Identify which cell holds the provided text, then report its [X, Y] central coordinate. 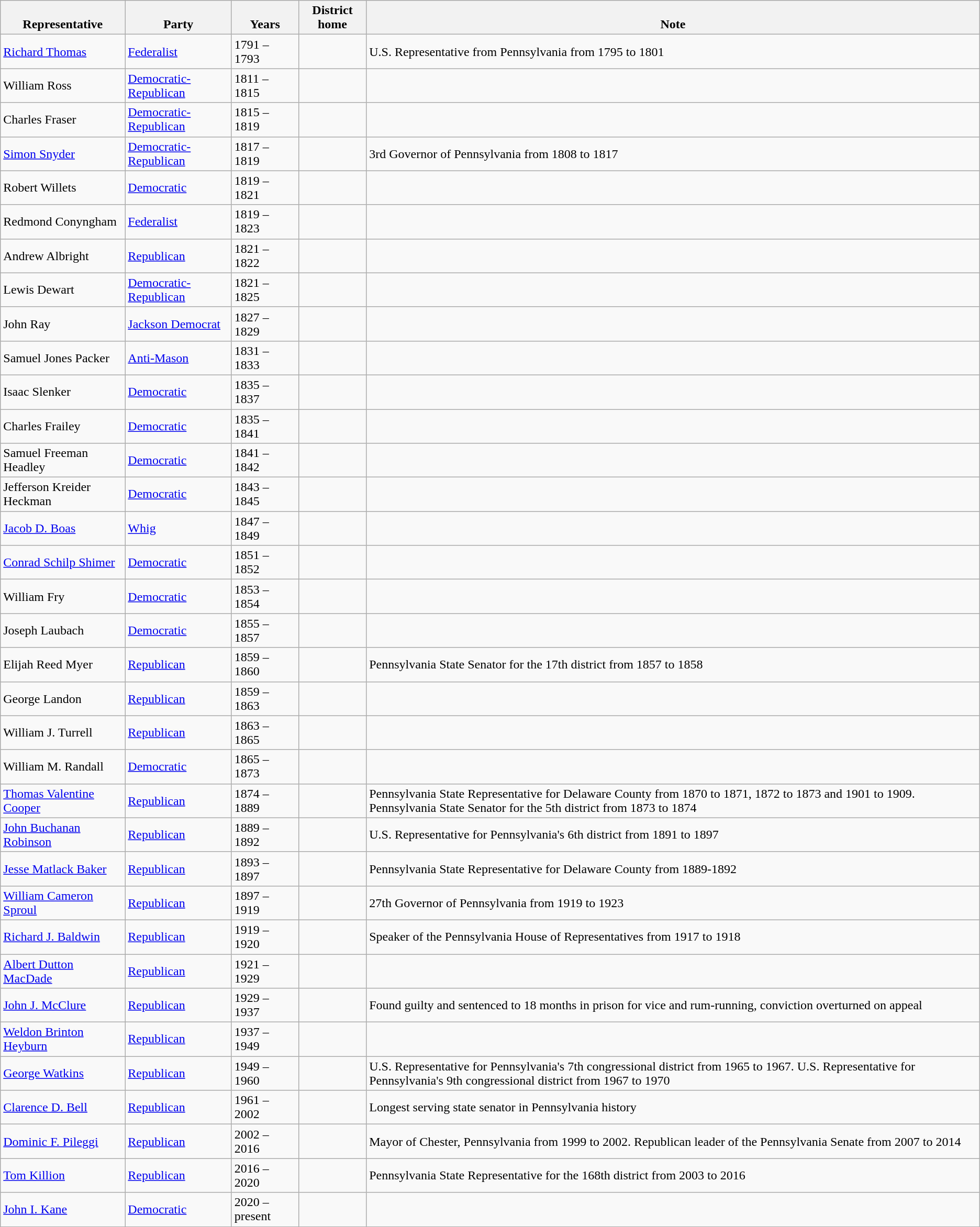
Tom Killion [63, 1176]
1859 – 1860 [265, 665]
U.S. Representative for Pennsylvania's 6th district from 1891 to 1897 [673, 834]
William Cameron Sproul [63, 902]
1841 – 1842 [265, 461]
1819 – 1821 [265, 187]
John Buchanan Robinson [63, 834]
Samuel Freeman Headley [63, 461]
Isaac Slenker [63, 392]
Speaker of the Pennsylvania House of Representatives from 1917 to 1918 [673, 937]
Anti-Mason [178, 358]
1937 – 1949 [265, 1040]
1889 – 1892 [265, 834]
Jefferson Kreider Heckman [63, 494]
John I. Kane [63, 1209]
Pennsylvania State Senator for the 17th district from 1857 to 1858 [673, 665]
1897 – 1919 [265, 902]
Party [178, 18]
John J. McClure [63, 1005]
William M. Randall [63, 766]
Longest serving state senator in Pennsylvania history [673, 1108]
1874 – 1889 [265, 801]
Jackson Democrat [178, 324]
3rd Governor of Pennsylvania from 1808 to 1817 [673, 154]
27th Governor of Pennsylvania from 1919 to 1923 [673, 902]
1821 – 1825 [265, 290]
Redmond Conyngham [63, 222]
Albert Dutton MacDade [63, 971]
1831 – 1833 [265, 358]
Conrad Schilp Shimer [63, 562]
Simon Snyder [63, 154]
1819 – 1823 [265, 222]
Clarence D. Bell [63, 1108]
Pennsylvania State Representative for Delaware County from 1889-1892 [673, 869]
Samuel Jones Packer [63, 358]
Richard J. Baldwin [63, 937]
1921 – 1929 [265, 971]
1855 – 1857 [265, 630]
1919 – 1920 [265, 937]
George Watkins [63, 1073]
Andrew Albright [63, 255]
1835 – 1837 [265, 392]
1893 – 1897 [265, 869]
William Fry [63, 597]
Years [265, 18]
William J. Turrell [63, 733]
1865 – 1873 [265, 766]
Charles Fraser [63, 119]
Jacob D. Boas [63, 529]
1835 – 1841 [265, 426]
John Ray [63, 324]
U.S. Representative from Pennsylvania from 1795 to 1801 [673, 51]
2002 – 2016 [265, 1141]
Joseph Laubach [63, 630]
Whig [178, 529]
1847 – 1849 [265, 529]
Dominic F. Pileggi [63, 1141]
Robert Willets [63, 187]
Note [673, 18]
1827 – 1829 [265, 324]
1791 – 1793 [265, 51]
1949 – 1960 [265, 1073]
1851 – 1852 [265, 562]
Jesse Matlack Baker [63, 869]
Lewis Dewart [63, 290]
District home [332, 18]
1811 – 1815 [265, 86]
Representative [63, 18]
1859 – 1863 [265, 698]
1843 – 1845 [265, 494]
1817 – 1819 [265, 154]
George Landon [63, 698]
Charles Frailey [63, 426]
Pennsylvania State Representative for the 168th district from 2003 to 2016 [673, 1176]
1863 – 1865 [265, 733]
Richard Thomas [63, 51]
2020 – present [265, 1209]
Mayor of Chester, Pennsylvania from 1999 to 2002. Republican leader of the Pennsylvania Senate from 2007 to 2014 [673, 1141]
1821 – 1822 [265, 255]
1853 – 1854 [265, 597]
1961 – 2002 [265, 1108]
Thomas Valentine Cooper [63, 801]
2016 – 2020 [265, 1176]
1929 – 1937 [265, 1005]
William Ross [63, 86]
1815 – 1819 [265, 119]
Found guilty and sentenced to 18 months in prison for vice and rum-running, conviction overturned on appeal [673, 1005]
Weldon Brinton Heyburn [63, 1040]
Elijah Reed Myer [63, 665]
